Locate the cell with the specified text and output its [X, Y] center coordinate. 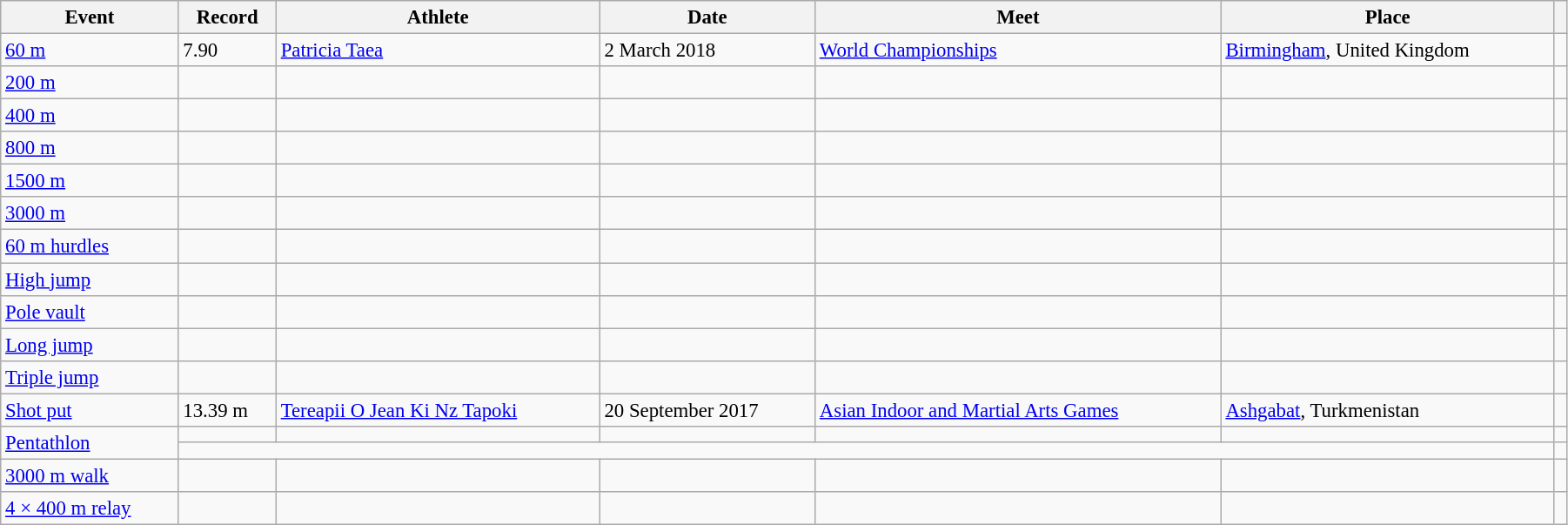
Place [1387, 17]
Date [707, 17]
7.90 [227, 50]
Record [227, 17]
Long jump [90, 345]
Birmingham, United Kingdom [1387, 50]
Event [90, 17]
200 m [90, 83]
2 March 2018 [707, 50]
Athlete [438, 17]
Patricia Taea [438, 50]
Ashgabat, Turkmenistan [1387, 410]
Triple jump [90, 377]
20 September 2017 [707, 410]
Asian Indoor and Martial Arts Games [1018, 410]
1500 m [90, 181]
Meet [1018, 17]
60 m hurdles [90, 246]
4 × 400 m relay [90, 508]
3000 m [90, 213]
60 m [90, 50]
3000 m walk [90, 475]
World Championships [1018, 50]
Pole vault [90, 312]
800 m [90, 148]
Shot put [90, 410]
400 m [90, 116]
Tereapii O Jean Ki Nz Tapoki [438, 410]
Pentathlon [90, 443]
13.39 m [227, 410]
High jump [90, 279]
